Return [x, y] of the center of cell containing provided text 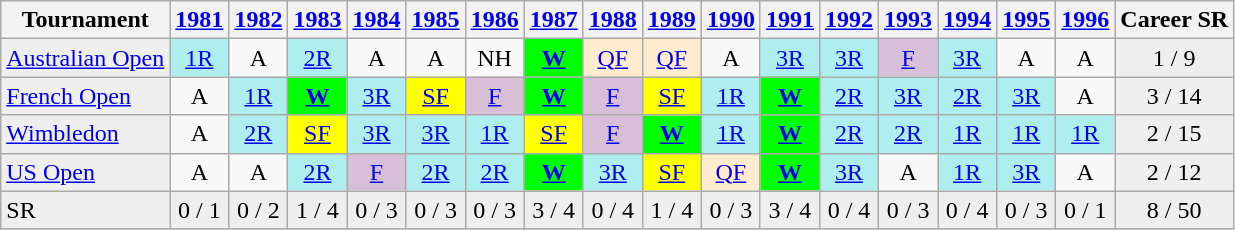
1982 [258, 20]
SR [86, 210]
0 / 2 [258, 210]
1992 [848, 20]
1985 [436, 20]
1995 [1026, 20]
NH [494, 58]
8 / 50 [1174, 210]
1987 [554, 20]
Tournament [86, 20]
1994 [968, 20]
1990 [730, 20]
1984 [376, 20]
Australian Open [86, 58]
Career SR [1174, 20]
1993 [908, 20]
1989 [672, 20]
1981 [200, 20]
2 / 15 [1174, 134]
2 / 12 [1174, 172]
3 / 14 [1174, 96]
US Open [86, 172]
Wimbledon [86, 134]
1 / 9 [1174, 58]
1991 [790, 20]
1983 [318, 20]
French Open [86, 96]
1988 [612, 20]
1986 [494, 20]
1996 [1086, 20]
